From the cell containing the given text, extract its center point as (X, Y) coordinate. 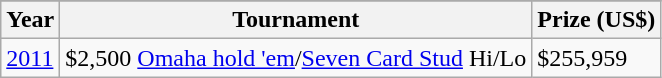
Tournament (296, 20)
2011 (30, 58)
$2,500 Omaha hold 'em/Seven Card Stud Hi/Lo (296, 58)
$255,959 (596, 58)
Prize (US$) (596, 20)
Year (30, 20)
